Capture the cell that displays the provided text and extract its [x, y] central coordinate. 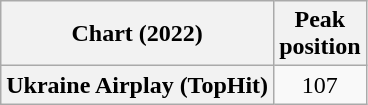
Peakposition [320, 34]
Ukraine Airplay (TopHit) [138, 85]
Chart (2022) [138, 34]
107 [320, 85]
